Determine the [x, y] coordinate at the center of the cell enclosing the given text.  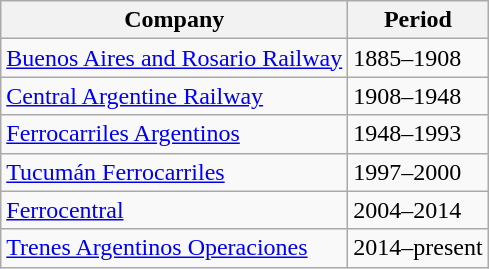
1997–2000 [418, 172]
1885–1908 [418, 58]
Ferrocentral [174, 210]
Ferrocarriles Argentinos [174, 134]
Tucumán Ferrocarriles [174, 172]
Company [174, 20]
1908–1948 [418, 96]
Central Argentine Railway [174, 96]
2004–2014 [418, 210]
Trenes Argentinos Operaciones [174, 248]
Period [418, 20]
1948–1993 [418, 134]
Buenos Aires and Rosario Railway [174, 58]
2014–present [418, 248]
